Return the [x, y] coordinate for the center point of the cell that contains the specified text.  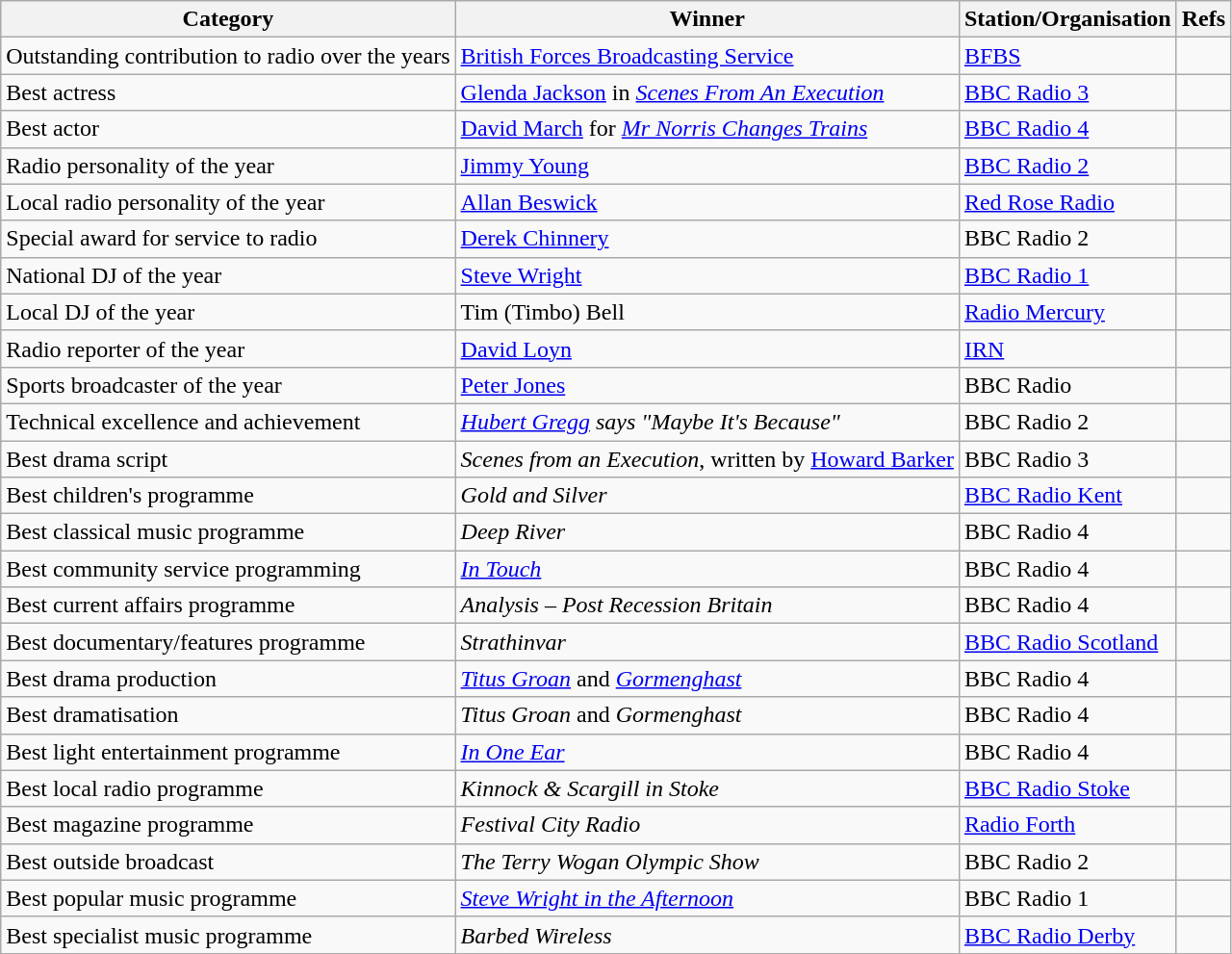
Local radio personality of the year [228, 202]
Festival City Radio [706, 825]
Best classical music programme [228, 532]
Best children's programme [228, 496]
Special award for service to radio [228, 239]
Best local radio programme [228, 788]
Refs [1203, 19]
Best actress [228, 92]
Best specialist music programme [228, 935]
Kinnock & Scargill in Stoke [706, 788]
Technical excellence and achievement [228, 422]
Allan Beswick [706, 202]
Radio personality of the year [228, 166]
In Touch [706, 569]
National DJ of the year [228, 275]
IRN [1067, 348]
BBC Radio Kent [1067, 496]
Barbed Wireless [706, 935]
BFBS [1067, 56]
Best magazine programme [228, 825]
Radio Forth [1067, 825]
Best light entertainment programme [228, 752]
Scenes from an Execution, written by Howard Barker [706, 459]
Steve Wright [706, 275]
Best documentary/features programme [228, 642]
Derek Chinnery [706, 239]
Winner [706, 19]
British Forces Broadcasting Service [706, 56]
Radio Mercury [1067, 312]
David March for Mr Norris Changes Trains [706, 129]
Sports broadcaster of the year [228, 385]
BBC Radio [1067, 385]
Best current affairs programme [228, 606]
Radio reporter of the year [228, 348]
Category [228, 19]
Best drama production [228, 679]
BBC Radio Stoke [1067, 788]
Best popular music programme [228, 898]
Best dramatisation [228, 715]
Local DJ of the year [228, 312]
Best drama script [228, 459]
Red Rose Radio [1067, 202]
Best outside broadcast [228, 862]
Station/Organisation [1067, 19]
Analysis – Post Recession Britain [706, 606]
BBC Radio Derby [1067, 935]
Outstanding contribution to radio over the years [228, 56]
Steve Wright in the Afternoon [706, 898]
The Terry Wogan Olympic Show [706, 862]
Strathinvar [706, 642]
Best actor [228, 129]
Best community service programming [228, 569]
David Loyn [706, 348]
BBC Radio Scotland [1067, 642]
Tim (Timbo) Bell [706, 312]
Deep River [706, 532]
Gold and Silver [706, 496]
Glenda Jackson in Scenes From An Execution [706, 92]
Peter Jones [706, 385]
In One Ear [706, 752]
Hubert Gregg says "Maybe It's Because" [706, 422]
Jimmy Young [706, 166]
